For the text-containing cell, return its midpoint in [x, y] coordinate format. 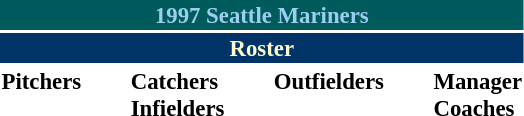
1997 Seattle Mariners [262, 15]
Roster [262, 48]
